Search for the cell housing the specified text and yield its (X, Y) center coordinate. 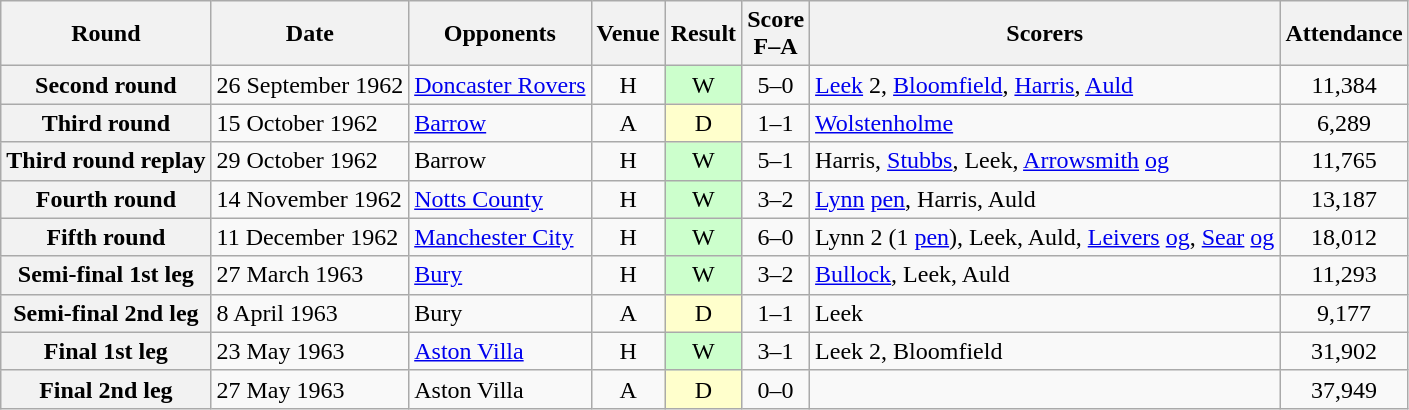
11 December 1962 (310, 237)
15 October 1962 (310, 123)
Fifth round (106, 237)
27 May 1963 (310, 389)
11,293 (1344, 275)
Leek 2, Bloomfield (1045, 351)
6–0 (776, 237)
Date (310, 34)
Attendance (1344, 34)
5–1 (776, 161)
Leek 2, Bloomfield, Harris, Auld (1045, 85)
26 September 1962 (310, 85)
Third round (106, 123)
Lynn 2 (1 pen), Leek, Auld, Leivers og, Sear og (1045, 237)
Fourth round (106, 199)
29 October 1962 (310, 161)
14 November 1962 (310, 199)
Harris, Stubbs, Leek, Arrowsmith og (1045, 161)
0–0 (776, 389)
11,765 (1344, 161)
Opponents (500, 34)
Result (703, 34)
Bullock, Leek, Auld (1045, 275)
13,187 (1344, 199)
Manchester City (500, 237)
8 April 1963 (310, 313)
Final 2nd leg (106, 389)
11,384 (1344, 85)
3–1 (776, 351)
Semi-final 2nd leg (106, 313)
Lynn pen, Harris, Auld (1045, 199)
Venue (628, 34)
ScoreF–A (776, 34)
6,289 (1344, 123)
Round (106, 34)
37,949 (1344, 389)
Scorers (1045, 34)
Third round replay (106, 161)
Semi-final 1st leg (106, 275)
Leek (1045, 313)
5–0 (776, 85)
Wolstenholme (1045, 123)
27 March 1963 (310, 275)
9,177 (1344, 313)
Doncaster Rovers (500, 85)
Final 1st leg (106, 351)
Second round (106, 85)
23 May 1963 (310, 351)
Notts County (500, 199)
18,012 (1344, 237)
31,902 (1344, 351)
